Locate the cell with the specified text and output its [X, Y] center coordinate. 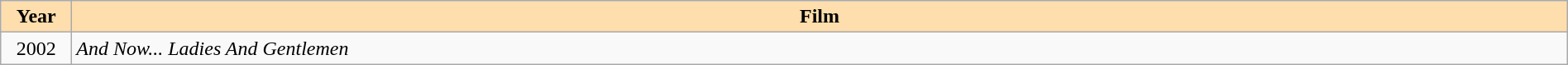
2002 [36, 48]
And Now... Ladies And Gentlemen [820, 48]
Year [36, 17]
Film [820, 17]
